Determine the [X, Y] coordinate at the center of the cell enclosing the given text.  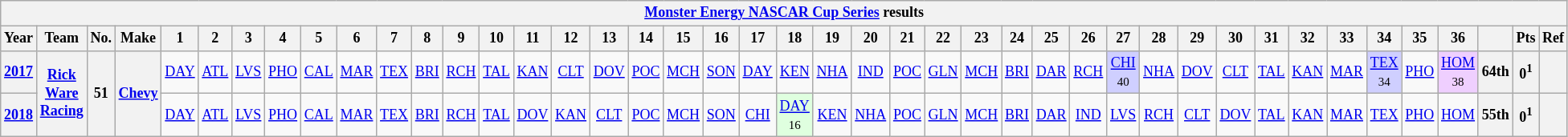
13 [609, 38]
34 [1384, 38]
TEX34 [1384, 72]
HOM [1459, 115]
No. [101, 38]
Year [19, 38]
2017 [19, 72]
24 [1017, 38]
Ref [1554, 38]
32 [1308, 38]
Make [138, 38]
10 [496, 38]
23 [982, 38]
14 [646, 38]
16 [721, 38]
11 [533, 38]
2 [215, 38]
CHI40 [1123, 72]
6 [357, 38]
2018 [19, 115]
8 [427, 38]
30 [1235, 38]
17 [757, 38]
22 [943, 38]
Team [61, 38]
3 [249, 38]
26 [1088, 38]
15 [684, 38]
51 [101, 93]
Monster Energy NASCAR Cup Series results [784, 13]
21 [908, 38]
29 [1197, 38]
27 [1123, 38]
19 [832, 38]
Rick Ware Racing [61, 93]
55th [1496, 115]
DAY16 [794, 115]
64th [1496, 72]
5 [318, 38]
31 [1272, 38]
Chevy [138, 93]
28 [1159, 38]
CHI [757, 115]
33 [1347, 38]
HOM38 [1459, 72]
1 [180, 38]
Pts [1526, 38]
18 [794, 38]
35 [1420, 38]
12 [571, 38]
36 [1459, 38]
20 [871, 38]
7 [394, 38]
25 [1051, 38]
4 [283, 38]
9 [461, 38]
